Extract the (X, Y) coordinate from the center of the cell holding the provided text.  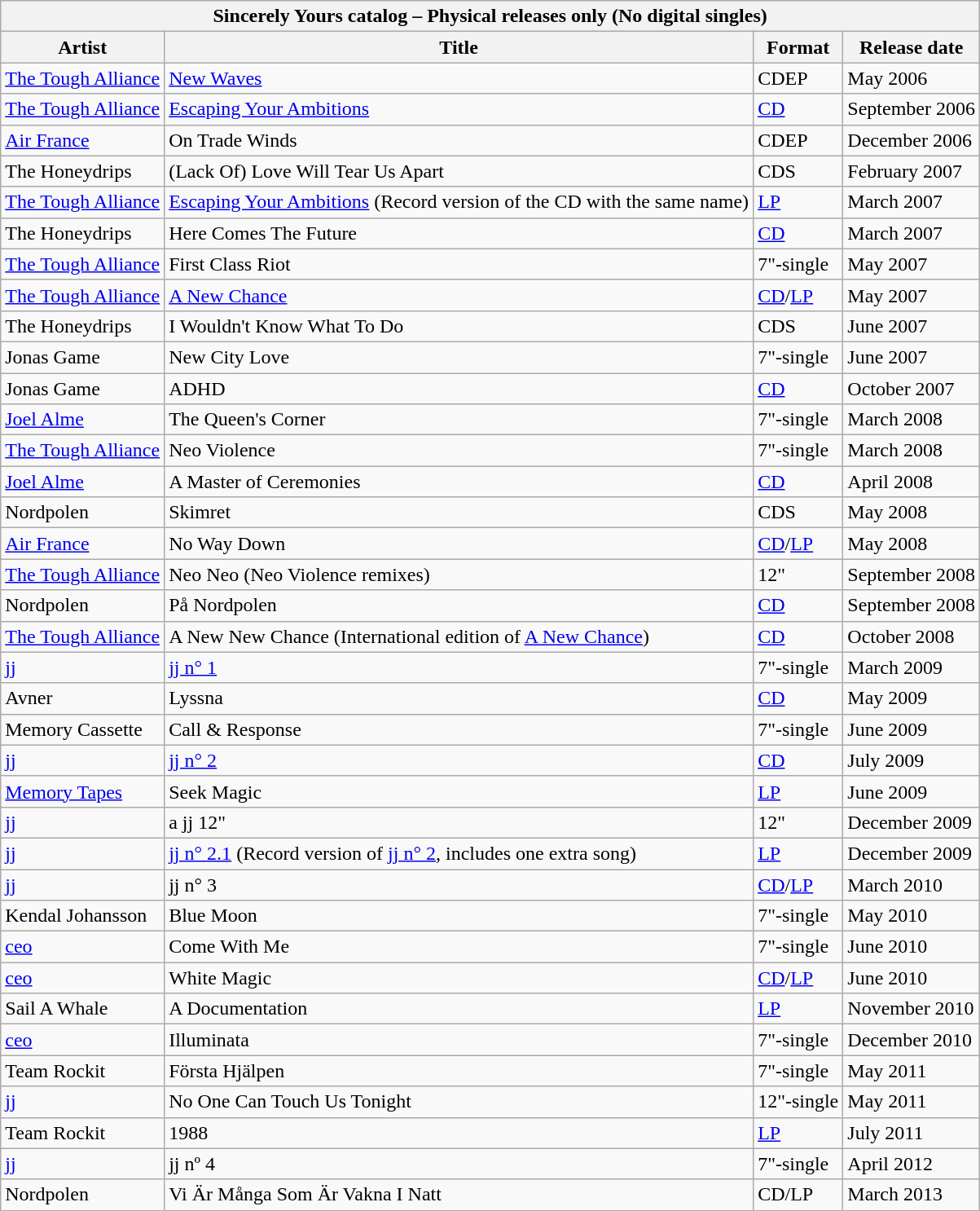
No Way Down (459, 544)
Escaping Your Ambitions (Record version of the CD with the same name) (459, 202)
November 2010 (912, 1009)
Release date (912, 47)
Seek Magic (459, 791)
April 2008 (912, 482)
ADHD (459, 389)
jj n° 2.1 (Record version of jj n° 2, includes one extra song) (459, 853)
Come With Me (459, 947)
October 2008 (912, 636)
Call & Response (459, 729)
jj n° 2 (459, 760)
Illuminata (459, 1040)
Neo Violence (459, 451)
Memory Tapes (83, 791)
Title (459, 47)
Here Comes The Future (459, 233)
Avner (83, 698)
Escaping Your Ambitions (459, 109)
A Documentation (459, 1009)
March 2010 (912, 884)
jj nº 4 (459, 1164)
New Waves (459, 78)
December 2010 (912, 1040)
May 2006 (912, 78)
April 2012 (912, 1164)
Sail A Whale (83, 1009)
The Queen's Corner (459, 420)
Memory Cassette (83, 729)
jj n° 3 (459, 884)
Blue Moon (459, 916)
Sincerely Yours catalog – Physical releases only (No digital singles) (490, 16)
Format (798, 47)
White Magic (459, 978)
October 2007 (912, 389)
1988 (459, 1133)
May 2009 (912, 698)
On Trade Winds (459, 140)
September 2006 (912, 109)
I Wouldn't Know What To Do (459, 326)
A New New Chance (International edition of A New Chance) (459, 636)
På Nordpolen (459, 605)
May 2010 (912, 916)
(Lack Of) Love Will Tear Us Apart (459, 171)
No One Can Touch Us Tonight (459, 1102)
March 2013 (912, 1195)
jj n° 1 (459, 667)
Skimret (459, 513)
December 2006 (912, 140)
Artist (83, 47)
Lyssna (459, 698)
July 2009 (912, 760)
Kendal Johansson (83, 916)
February 2007 (912, 171)
First Class Riot (459, 264)
12"-single (798, 1102)
New City Love (459, 357)
Första Hjälpen (459, 1071)
March 2009 (912, 667)
July 2011 (912, 1133)
Neo Neo (Neo Violence remixes) (459, 575)
A New Chance (459, 295)
A Master of Ceremonies (459, 482)
Vi Är Många Som Är Vakna I Natt (459, 1195)
a jj 12" (459, 822)
